Search for the cell housing the specified text and yield its (x, y) center coordinate. 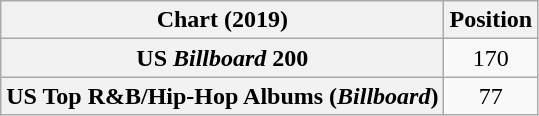
US Billboard 200 (222, 58)
US Top R&B/Hip-Hop Albums (Billboard) (222, 96)
77 (491, 96)
Chart (2019) (222, 20)
170 (491, 58)
Position (491, 20)
